Identify which cell holds the provided text, then report its (x, y) central coordinate. 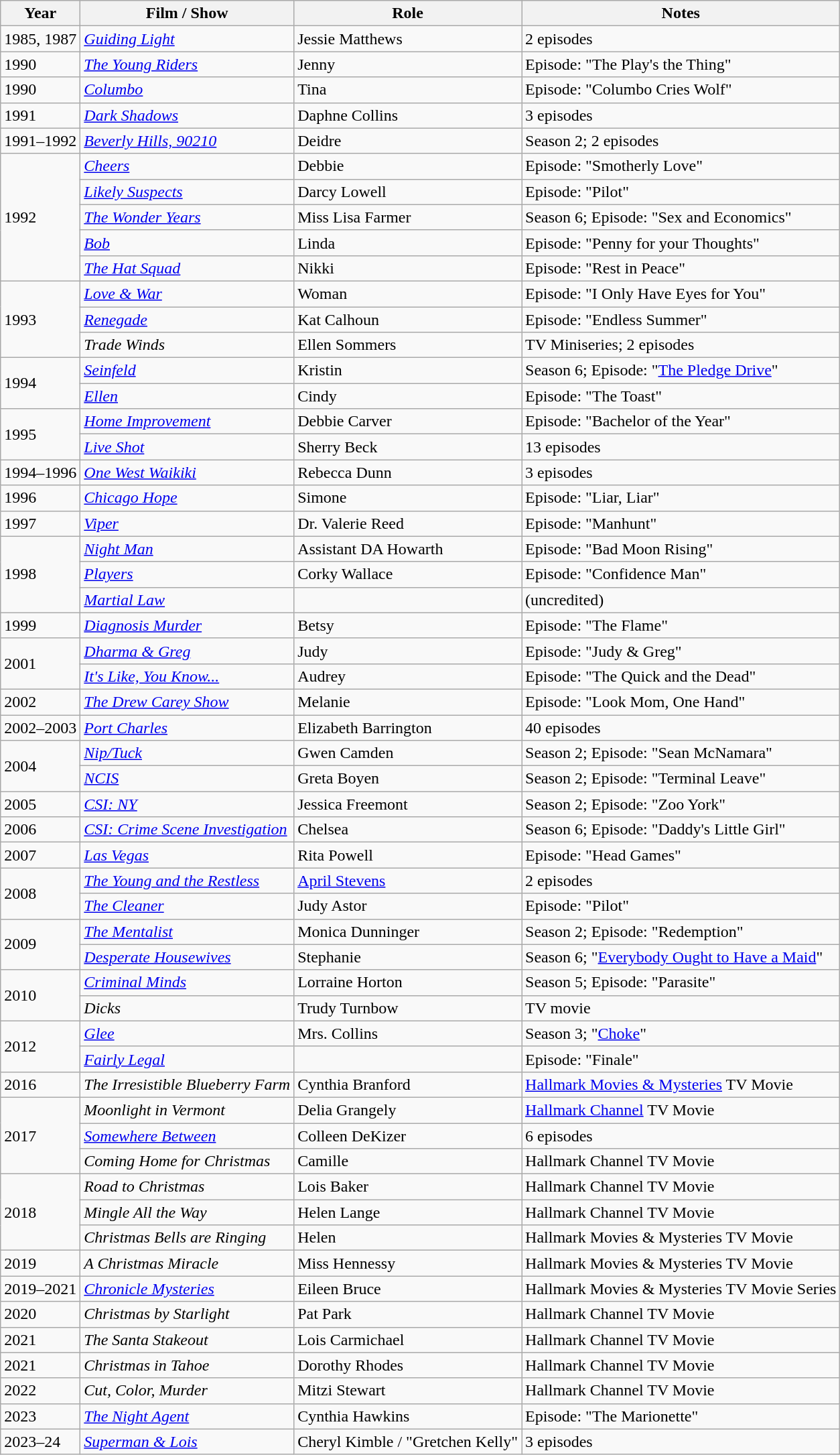
Episode: "Judy & Greg" (681, 651)
2023 (40, 1416)
Debbie (408, 166)
Season 3; "Choke" (681, 1033)
Kat Calhoun (408, 320)
Ellen Sommers (408, 345)
Hallmark Movies & Mysteries TV Movie Series (681, 1289)
Viper (188, 523)
TV Miniseries; 2 episodes (681, 345)
Judy (408, 651)
2020 (40, 1314)
(uncredited) (681, 600)
Woman (408, 294)
Diagnosis Murder (188, 625)
Greta Boyen (408, 779)
Episode: "Rest in Peace" (681, 268)
Desperate Housewives (188, 957)
Christmas Bells are Ringing (188, 1238)
Seinfeld (188, 371)
Cynthia Hawkins (408, 1416)
CSI: NY (188, 804)
Assistant DA Howarth (408, 549)
Nip/Tuck (188, 753)
Lois Carmichael (408, 1340)
Eileen Bruce (408, 1289)
Renegade (188, 320)
Episode: "The Quick and the Dead" (681, 676)
2007 (40, 855)
The Young Riders (188, 64)
Nikki (408, 268)
Season 2; Episode: "Terminal Leave" (681, 779)
Cut, Color, Murder (188, 1391)
Season 2; Episode: "Zoo York" (681, 804)
1985, 1987 (40, 39)
Superman & Lois (188, 1442)
Episode: "Look Mom, One Hand" (681, 702)
1993 (40, 319)
Miss Hennessy (408, 1263)
Martial Law (188, 600)
Cheryl Kimble / "Gretchen Kelly" (408, 1442)
Melanie (408, 702)
Trudy Turnbow (408, 1008)
NCIS (188, 779)
Lois Baker (408, 1187)
2002 (40, 702)
Helen (408, 1238)
Season 2; Episode: "Redemption" (681, 932)
Daphne Collins (408, 115)
Corky Wallace (408, 574)
Moonlight in Vermont (188, 1110)
The Mentalist (188, 932)
1997 (40, 523)
CSI: Crime Scene Investigation (188, 830)
2006 (40, 830)
Episode: "Liar, Liar" (681, 498)
Linda (408, 243)
Role (408, 13)
6 episodes (681, 1136)
2017 (40, 1135)
Year (40, 13)
Beverly Hills, 90210 (188, 141)
The Irresistible Blueberry Farm (188, 1084)
Episode: "The Marionette" (681, 1416)
1999 (40, 625)
It's Like, You Know... (188, 676)
Episode: "Endless Summer" (681, 320)
1996 (40, 498)
Cindy (408, 396)
Delia Grangely (408, 1110)
1998 (40, 574)
Sherry Beck (408, 447)
Live Shot (188, 447)
Cheers (188, 166)
Players (188, 574)
Camille (408, 1161)
2016 (40, 1084)
Notes (681, 13)
Elizabeth Barrington (408, 727)
Season 5; Episode: "Parasite" (681, 983)
Trade Winds (188, 345)
The Young and the Restless (188, 881)
Chelsea (408, 830)
Monica Dunninger (408, 932)
Chicago Hope (188, 498)
Episode: "Finale" (681, 1059)
Episode: "Head Games" (681, 855)
Colleen DeKizer (408, 1136)
2019 (40, 1263)
Lorraine Horton (408, 983)
Mrs. Collins (408, 1033)
Simone (408, 498)
Debbie Carver (408, 422)
1994–1996 (40, 472)
Season 6; Episode: "Daddy's Little Girl" (681, 830)
One West Waikiki (188, 472)
Episode: "Confidence Man" (681, 574)
A Christmas Miracle (188, 1263)
1992 (40, 217)
Jessica Freemont (408, 804)
Season 2; 2 episodes (681, 141)
Film / Show (188, 13)
Home Improvement (188, 422)
Dorothy Rhodes (408, 1365)
Jenny (408, 64)
Season 6; "Everybody Ought to Have a Maid" (681, 957)
Episode: "Bachelor of the Year" (681, 422)
Episode: "Smotherly Love" (681, 166)
Cynthia Branford (408, 1084)
The Hat Squad (188, 268)
Somewhere Between (188, 1136)
Guiding Light (188, 39)
Judy Astor (408, 906)
1995 (40, 434)
Episode: "Penny for your Thoughts" (681, 243)
2009 (40, 944)
Jessie Matthews (408, 39)
Gwen Camden (408, 753)
40 episodes (681, 727)
TV movie (681, 1008)
2001 (40, 663)
Kristin (408, 371)
Rita Powell (408, 855)
2008 (40, 893)
Betsy (408, 625)
Stephanie (408, 957)
Mitzi Stewart (408, 1391)
Night Man (188, 549)
2018 (40, 1212)
Deidre (408, 141)
Episode: "Bad Moon Rising" (681, 549)
Columbo (188, 90)
Miss Lisa Farmer (408, 217)
13 episodes (681, 447)
Episode: "Manhunt" (681, 523)
2012 (40, 1046)
Likely Suspects (188, 192)
Episode: "The Toast" (681, 396)
The Santa Stakeout (188, 1340)
Season 6; Episode: "Sex and Economics" (681, 217)
1991 (40, 115)
2005 (40, 804)
The Cleaner (188, 906)
Rebecca Dunn (408, 472)
Helen Lange (408, 1212)
Mingle All the Way (188, 1212)
Road to Christmas (188, 1187)
Dark Shadows (188, 115)
Port Charles (188, 727)
2022 (40, 1391)
Dicks (188, 1008)
2023–24 (40, 1442)
Coming Home for Christmas (188, 1161)
Episode: "The Play's the Thing" (681, 64)
Glee (188, 1033)
Chronicle Mysteries (188, 1289)
Bob (188, 243)
2019–2021 (40, 1289)
Christmas by Starlight (188, 1314)
Criminal Minds (188, 983)
Darcy Lowell (408, 192)
The Wonder Years (188, 217)
Season 2; Episode: "Sean McNamara" (681, 753)
Episode: "I Only Have Eyes for You" (681, 294)
Episode: "Columbo Cries Wolf" (681, 90)
Audrey (408, 676)
Fairly Legal (188, 1059)
April Stevens (408, 881)
1991–1992 (40, 141)
2010 (40, 995)
Episode: "The Flame" (681, 625)
Dr. Valerie Reed (408, 523)
Pat Park (408, 1314)
Tina (408, 90)
The Drew Carey Show (188, 702)
Season 6; Episode: "The Pledge Drive" (681, 371)
Love & War (188, 294)
2004 (40, 766)
Dharma & Greg (188, 651)
Las Vegas (188, 855)
Ellen (188, 396)
Christmas in Tahoe (188, 1365)
The Night Agent (188, 1416)
2002–2003 (40, 727)
1994 (40, 383)
